Identify which cell holds the provided text, then report its (X, Y) central coordinate. 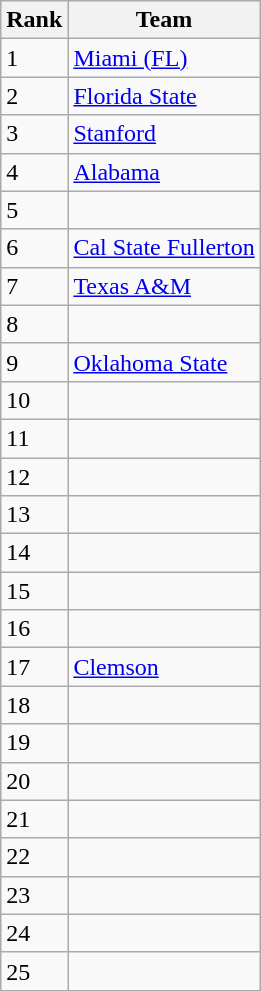
Miami (FL) (164, 58)
9 (34, 362)
14 (34, 553)
Rank (34, 20)
Alabama (164, 172)
Oklahoma State (164, 362)
Stanford (164, 134)
2 (34, 96)
5 (34, 210)
18 (34, 705)
24 (34, 933)
8 (34, 324)
21 (34, 819)
23 (34, 895)
6 (34, 248)
Cal State Fullerton (164, 248)
Florida State (164, 96)
7 (34, 286)
16 (34, 629)
3 (34, 134)
4 (34, 172)
25 (34, 971)
19 (34, 743)
Texas A&M (164, 286)
1 (34, 58)
22 (34, 857)
13 (34, 515)
11 (34, 438)
15 (34, 591)
Clemson (164, 667)
10 (34, 400)
17 (34, 667)
Team (164, 20)
20 (34, 781)
12 (34, 477)
